Scan for the cell matching the given text and deliver its [x, y] coordinate at center. 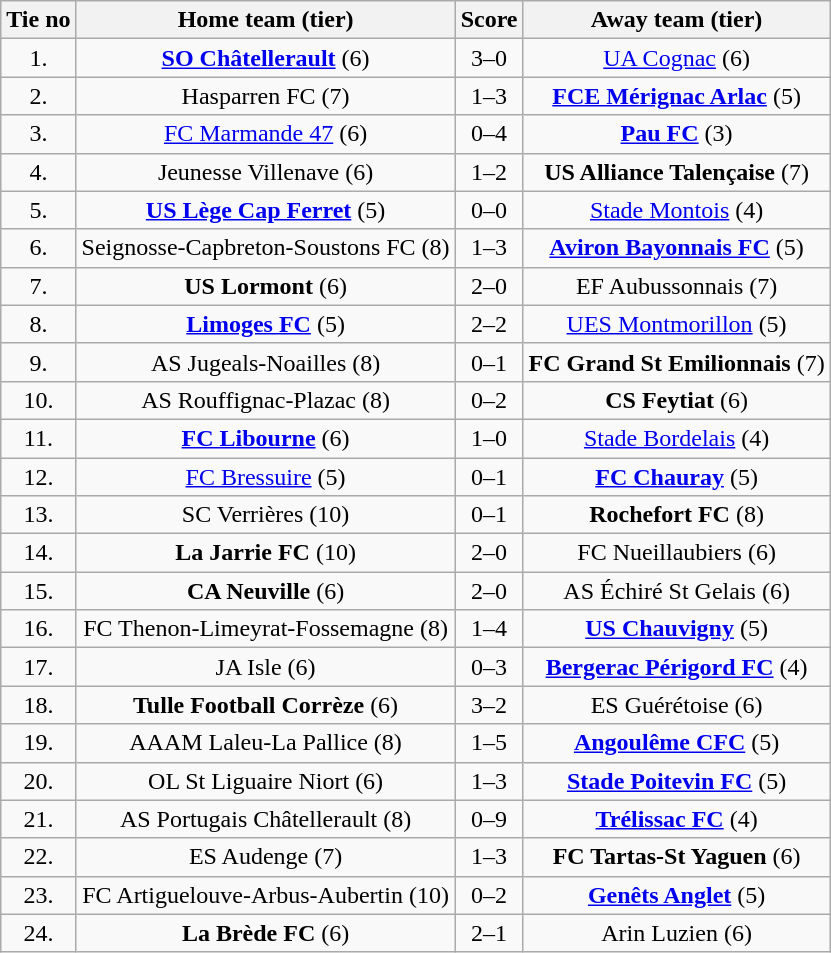
AS Échiré St Gelais (6) [676, 591]
13. [38, 515]
UA Cognac (6) [676, 58]
1–0 [489, 438]
FC Chauray (5) [676, 477]
Trélissac FC (4) [676, 819]
Hasparren FC (7) [266, 96]
10. [38, 400]
Seignosse-Capbreton-Soustons FC (8) [266, 248]
US Lormont (6) [266, 286]
OL St Liguaire Niort (6) [266, 781]
21. [38, 819]
Genêts Anglet (5) [676, 895]
EF Aubussonnais (7) [676, 286]
Away team (tier) [676, 20]
Jeunesse Villenave (6) [266, 172]
FC Artiguelouve-Arbus-Aubertin (10) [266, 895]
11. [38, 438]
19. [38, 743]
7. [38, 286]
1–4 [489, 629]
CS Feytiat (6) [676, 400]
Tulle Football Corrèze (6) [266, 705]
0–3 [489, 667]
2–2 [489, 324]
6. [38, 248]
2–1 [489, 933]
12. [38, 477]
23. [38, 895]
FC Nueillaubiers (6) [676, 553]
Limoges FC (5) [266, 324]
Stade Bordelais (4) [676, 438]
15. [38, 591]
3. [38, 134]
SC Verrières (10) [266, 515]
US Lège Cap Ferret (5) [266, 210]
16. [38, 629]
3–2 [489, 705]
4. [38, 172]
ES Guérétoise (6) [676, 705]
17. [38, 667]
20. [38, 781]
FCE Mérignac Arlac (5) [676, 96]
FC Marmande 47 (6) [266, 134]
US Chauvigny (5) [676, 629]
Tie no [38, 20]
5. [38, 210]
FC Tartas-St Yaguen (6) [676, 857]
Stade Poitevin FC (5) [676, 781]
3–0 [489, 58]
Aviron Bayonnais FC (5) [676, 248]
JA Isle (6) [266, 667]
CA Neuville (6) [266, 591]
SO Châtellerault (6) [266, 58]
24. [38, 933]
14. [38, 553]
Stade Montois (4) [676, 210]
Score [489, 20]
AS Portugais Châtellerault (8) [266, 819]
Pau FC (3) [676, 134]
La Jarrie FC (10) [266, 553]
Rochefort FC (8) [676, 515]
1–2 [489, 172]
0–4 [489, 134]
AS Rouffignac-Plazac (8) [266, 400]
8. [38, 324]
0–9 [489, 819]
US Alliance Talençaise (7) [676, 172]
La Brède FC (6) [266, 933]
9. [38, 362]
FC Bressuire (5) [266, 477]
Angoulême CFC (5) [676, 743]
Home team (tier) [266, 20]
18. [38, 705]
UES Montmorillon (5) [676, 324]
0–0 [489, 210]
2. [38, 96]
AAAM Laleu-La Pallice (8) [266, 743]
ES Audenge (7) [266, 857]
AS Jugeals-Noailles (8) [266, 362]
22. [38, 857]
Arin Luzien (6) [676, 933]
FC Thenon-Limeyrat-Fossemagne (8) [266, 629]
1–5 [489, 743]
Bergerac Périgord FC (4) [676, 667]
1. [38, 58]
FC Grand St Emilionnais (7) [676, 362]
FC Libourne (6) [266, 438]
